Identify which cell holds the provided text, then report its (x, y) central coordinate. 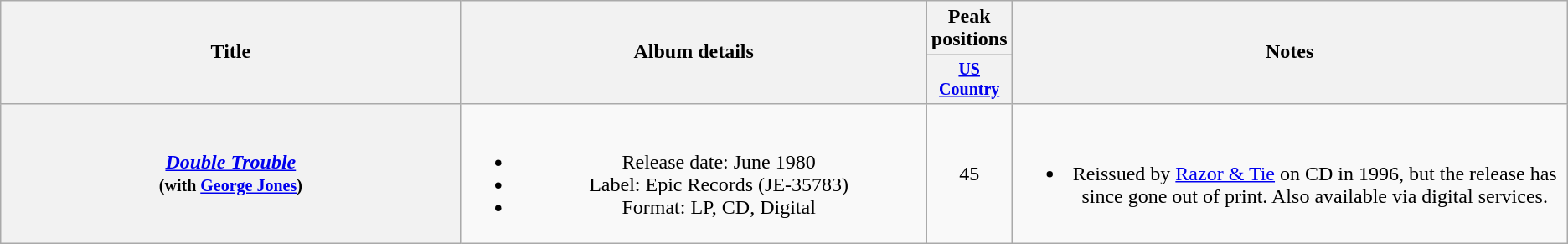
Peak positions (969, 29)
US Country (969, 79)
Double Trouble(with George Jones) (231, 173)
Reissued by Razor & Tie on CD in 1996, but the release has since gone out of print. Also available via digital services. (1290, 173)
Notes (1290, 52)
Release date: June 1980Label: Epic Records (JE-35783)Format: LP, CD, Digital (694, 173)
Title (231, 52)
45 (969, 173)
Album details (694, 52)
